Return [x, y] of the center of cell containing provided text 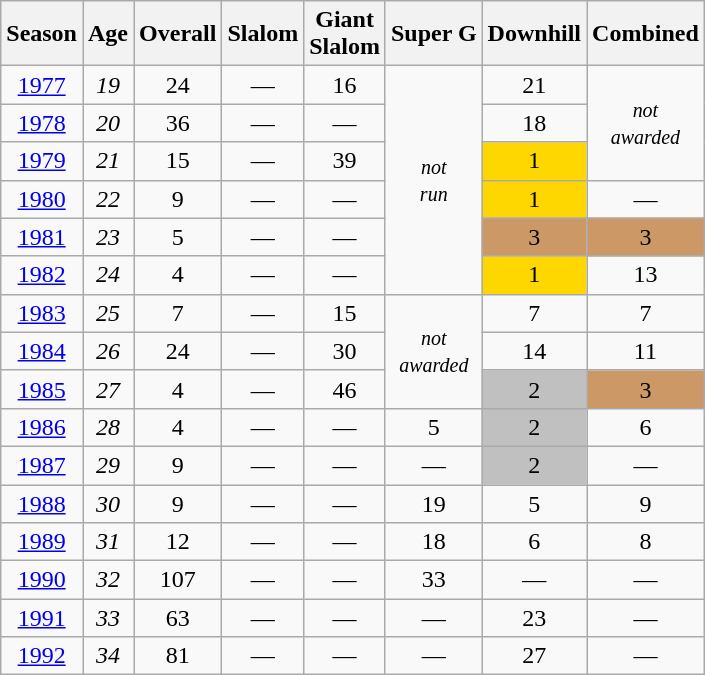
25 [108, 313]
1988 [42, 503]
26 [108, 351]
29 [108, 465]
34 [108, 656]
81 [178, 656]
1977 [42, 85]
Slalom [263, 34]
39 [345, 161]
1987 [42, 465]
11 [646, 351]
1983 [42, 313]
20 [108, 123]
22 [108, 199]
12 [178, 542]
1981 [42, 237]
1980 [42, 199]
31 [108, 542]
14 [534, 351]
Overall [178, 34]
Age [108, 34]
1979 [42, 161]
63 [178, 618]
notrun [434, 180]
36 [178, 123]
1985 [42, 389]
16 [345, 85]
1990 [42, 580]
1992 [42, 656]
1984 [42, 351]
1989 [42, 542]
Combined [646, 34]
46 [345, 389]
8 [646, 542]
1978 [42, 123]
1986 [42, 427]
Season [42, 34]
Downhill [534, 34]
GiantSlalom [345, 34]
107 [178, 580]
1982 [42, 275]
28 [108, 427]
1991 [42, 618]
13 [646, 275]
Super G [434, 34]
32 [108, 580]
